Extract the [X, Y] coordinate from the center of the cell holding the provided text.  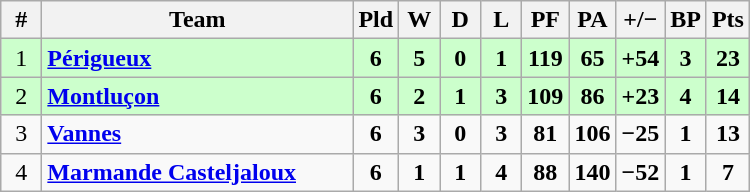
109 [546, 96]
5 [420, 58]
119 [546, 58]
+23 [640, 96]
−52 [640, 172]
Pts [728, 20]
65 [592, 58]
88 [546, 172]
−25 [640, 134]
PA [592, 20]
Pld [376, 20]
7 [728, 172]
PF [546, 20]
Montluçon [198, 96]
+54 [640, 58]
86 [592, 96]
Vannes [198, 134]
Team [198, 20]
14 [728, 96]
W [420, 20]
L [502, 20]
106 [592, 134]
BP [686, 20]
Marmande Casteljaloux [198, 172]
23 [728, 58]
Périgueux [198, 58]
# [22, 20]
D [460, 20]
+/− [640, 20]
140 [592, 172]
13 [728, 134]
81 [546, 134]
